Determine the (X, Y) coordinate at the center of the cell enclosing the given text.  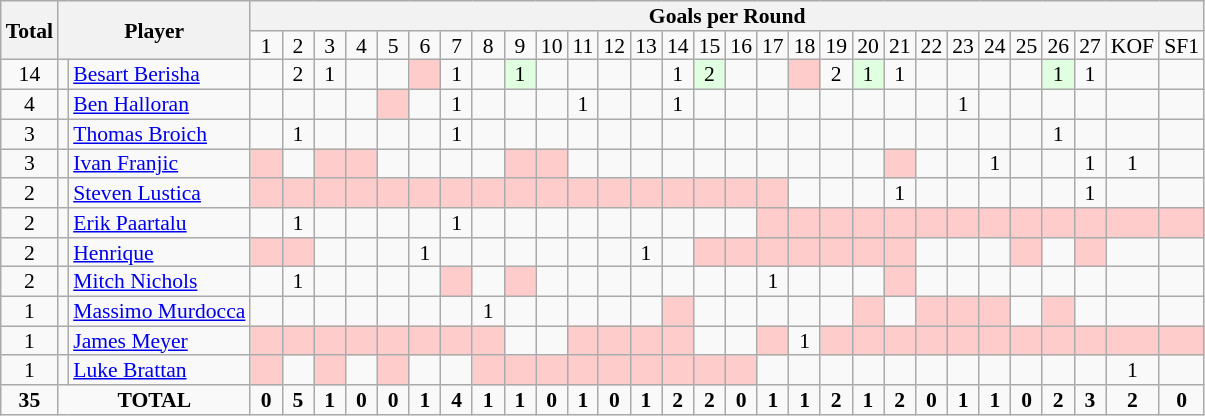
13 (646, 46)
Massimo Murdocca (159, 312)
Mitch Nichols (159, 282)
16 (741, 46)
19 (836, 46)
Erik Paartalu (159, 223)
20 (868, 46)
27 (1090, 46)
KOF (1132, 46)
Ben Halloran (159, 105)
6 (425, 46)
James Meyer (159, 341)
22 (932, 46)
26 (1058, 46)
Thomas Broich (159, 134)
24 (995, 46)
12 (614, 46)
SF1 (1182, 46)
Goals per Round (727, 16)
Player (154, 30)
9 (520, 46)
TOTAL (154, 400)
23 (963, 46)
8 (488, 46)
25 (1027, 46)
Luke Brattan (159, 371)
21 (900, 46)
10 (552, 46)
15 (710, 46)
Henrique (159, 253)
18 (805, 46)
11 (584, 46)
Ivan Franjic (159, 164)
35 (30, 400)
Steven Lustica (159, 193)
Total (30, 30)
7 (457, 46)
17 (773, 46)
Besart Berisha (159, 75)
